Capture the cell that displays the provided text and extract its (X, Y) central coordinate. 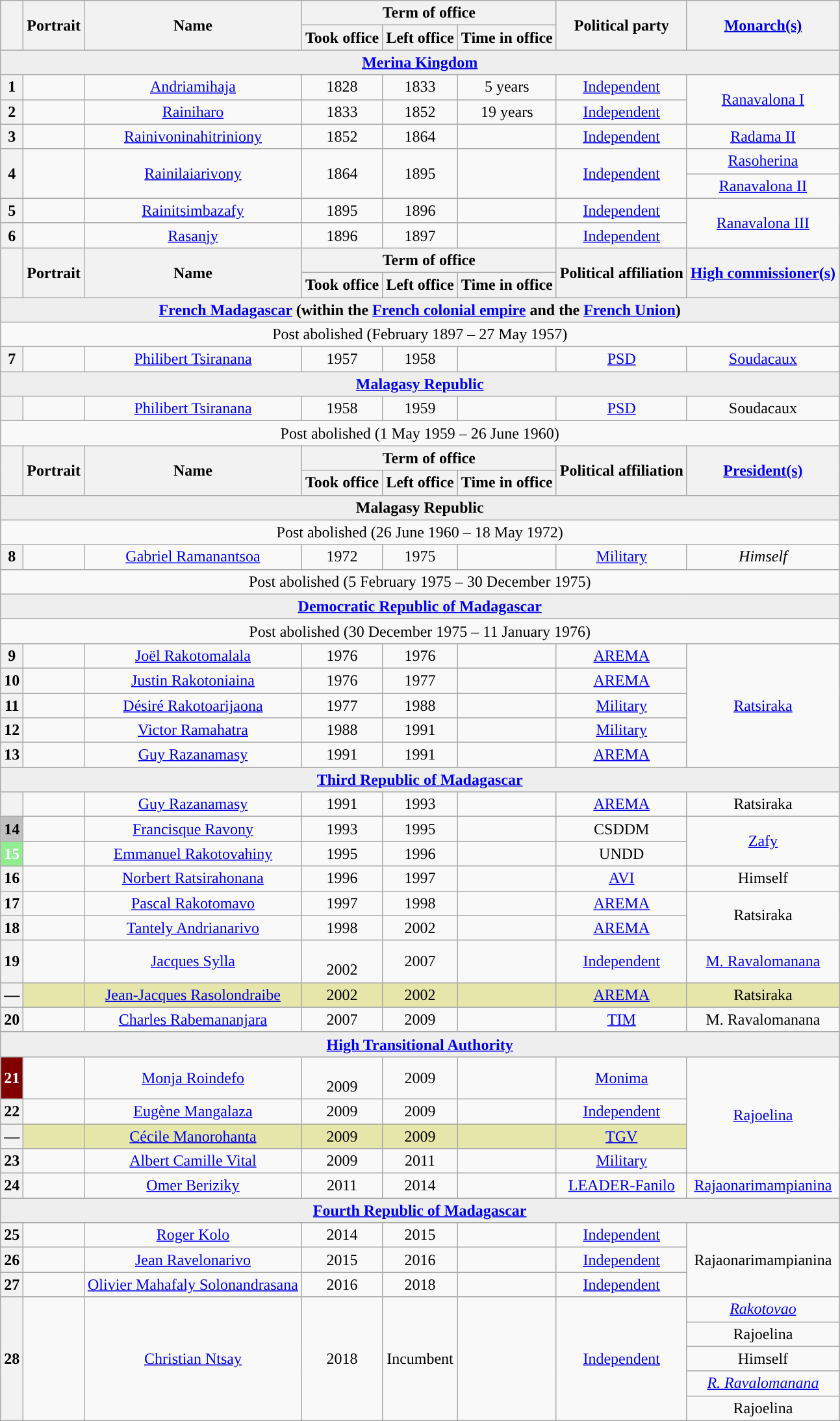
Désiré Rakotoarijaona (192, 705)
Victor Ramahatra (192, 730)
Post abolished (26 June 1960 – 18 May 1972) (420, 532)
25 (12, 1235)
21 (12, 1077)
Eugène Mangalaza (192, 1111)
Christian Ntsay (192, 1359)
28 (12, 1359)
16 (12, 878)
1828 (342, 87)
Jean Ravelonarivo (192, 1260)
Justin Rakotoniaina (192, 680)
1 (12, 87)
27 (12, 1285)
Rakotovao (763, 1309)
UNDD (621, 854)
Third Republic of Madagascar (420, 780)
7 (12, 359)
1959 (420, 409)
Monarch(s) (763, 25)
2 (12, 112)
13 (12, 755)
Charles Rabemananjara (192, 1019)
Joël Rakotomalala (192, 656)
Rainilaiarivony (192, 173)
5 years (507, 87)
AVI (621, 878)
Rainiharo (192, 112)
Post abolished (5 February 1975 – 30 December 1975) (420, 582)
3 (12, 136)
10 (12, 680)
Post abolished (30 December 1975 – 11 January 1976) (420, 631)
Zafy (763, 841)
Olivier Mahafaly Solonandrasana (192, 1285)
14 (12, 829)
4 (12, 173)
1957 (342, 359)
TIM (621, 1019)
19 (12, 962)
Merina Kingdom (420, 62)
Emmanuel Rakotovahiny (192, 854)
Pascal Rakotomavo (192, 903)
Norbert Ratsirahonana (192, 878)
R. Ravalomanana (763, 1383)
Jean-Jacques Rasolondraibe (192, 995)
Monja Roindefo (192, 1077)
President(s) (763, 470)
CSDDM (621, 829)
Political party (621, 25)
15 (12, 854)
18 (12, 928)
Francisque Ravony (192, 829)
9 (12, 656)
Rasoherina (763, 161)
Gabriel Ramanantsoa (192, 557)
11 (12, 705)
Fourth Republic of Madagascar (420, 1210)
Ranavalona II (763, 186)
Monima (621, 1077)
Rainivoninahitriniony (192, 136)
Tantely Andrianarivo (192, 928)
Radama II (763, 136)
1975 (420, 557)
Rasanjy (192, 235)
Cécile Manorohanta (192, 1136)
26 (12, 1260)
Rainitsimbazafy (192, 211)
Albert Camille Vital (192, 1161)
5 (12, 211)
1972 (342, 557)
Incumbent (420, 1359)
French Madagascar (within the French colonial empire and the French Union) (420, 310)
TGV (621, 1136)
22 (12, 1111)
LEADER-Fanilo (621, 1186)
12 (12, 730)
Jacques Sylla (192, 962)
6 (12, 235)
17 (12, 903)
20 (12, 1019)
High commissioner(s) (763, 272)
Post abolished (1 May 1959 – 26 June 1960) (420, 433)
1897 (420, 235)
Roger Kolo (192, 1235)
Ranavalona III (763, 223)
19 years (507, 112)
24 (12, 1186)
Democratic Republic of Madagascar (420, 606)
Omer Beriziky (192, 1186)
23 (12, 1161)
8 (12, 557)
High Transitional Authority (420, 1044)
Andriamihaja (192, 87)
Post abolished (February 1897 – 27 May 1957) (420, 335)
Ranavalona I (763, 99)
